Extract the (X, Y) coordinate from the center of the cell holding the provided text.  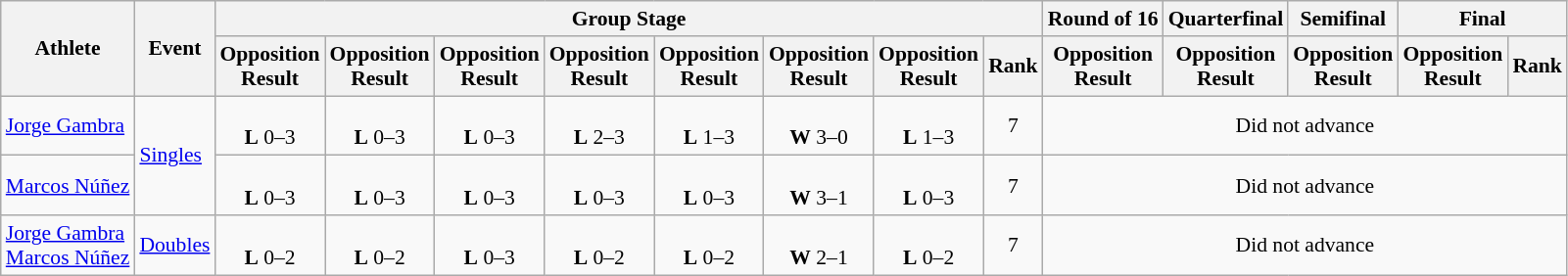
Semifinal (1343, 19)
Jorge GambraMarcos Núñez (69, 245)
Marcos Núñez (69, 186)
L 2–3 (599, 125)
W 3–0 (819, 125)
Singles (174, 156)
W 2–1 (819, 245)
Group Stage (629, 19)
Jorge Gambra (69, 125)
Athlete (69, 49)
Doubles (174, 245)
Round of 16 (1103, 19)
Event (174, 49)
Final (1483, 19)
Quarterfinal (1226, 19)
W 3–1 (819, 186)
